Find where the given text appears and provide that cell's center as [x, y] coordinate. 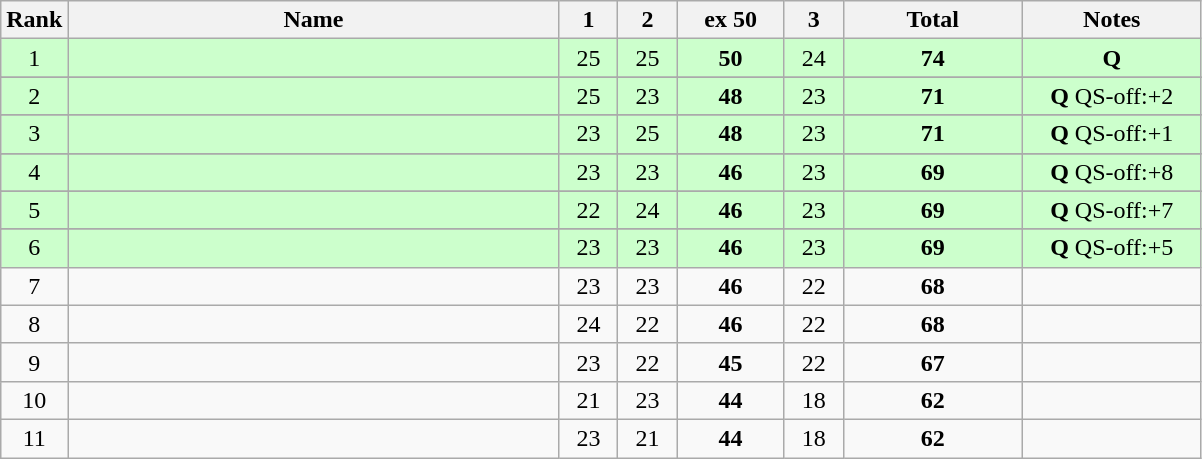
50 [730, 58]
4 [34, 172]
6 [34, 248]
5 [34, 210]
Q QS-off:+8 [1112, 172]
8 [34, 324]
Total [932, 20]
9 [34, 362]
Q QS-off:+5 [1112, 248]
74 [932, 58]
45 [730, 362]
Q QS-off:+2 [1112, 96]
Q QS-off:+1 [1112, 134]
Rank [34, 20]
Q QS-off:+7 [1112, 210]
10 [34, 400]
67 [932, 362]
7 [34, 286]
Notes [1112, 20]
ex 50 [730, 20]
Name [314, 20]
11 [34, 438]
Q [1112, 58]
